Extract the [x, y] coordinate from the center of the cell holding the provided text.  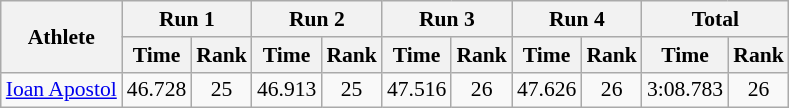
47.626 [546, 90]
Run 3 [447, 19]
46.728 [156, 90]
Run 2 [317, 19]
Ioan Apostol [62, 90]
Total [716, 19]
Athlete [62, 36]
3:08.783 [685, 90]
47.516 [416, 90]
Run 4 [577, 19]
46.913 [286, 90]
Run 1 [187, 19]
